Pinpoint the cell where the given text exists, returning its [x, y] midpoint coordinate. 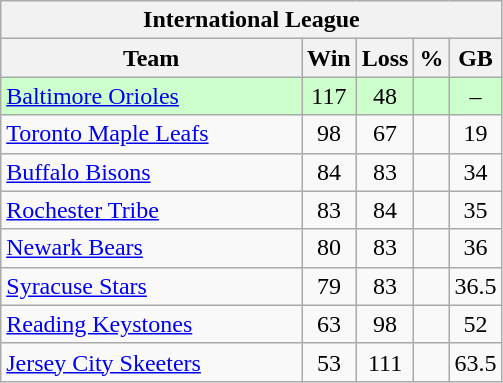
Win [330, 58]
35 [476, 210]
117 [330, 96]
Rochester Tribe [152, 210]
19 [476, 134]
52 [476, 324]
80 [330, 248]
63 [330, 324]
Loss [385, 58]
36.5 [476, 286]
Team [152, 58]
53 [330, 362]
48 [385, 96]
International League [252, 20]
Baltimore Orioles [152, 96]
Newark Bears [152, 248]
– [476, 96]
111 [385, 362]
% [432, 58]
Syracuse Stars [152, 286]
Toronto Maple Leafs [152, 134]
36 [476, 248]
67 [385, 134]
Jersey City Skeeters [152, 362]
Reading Keystones [152, 324]
79 [330, 286]
Buffalo Bisons [152, 172]
34 [476, 172]
63.5 [476, 362]
GB [476, 58]
